Identify which cell holds the provided text, then report its (x, y) central coordinate. 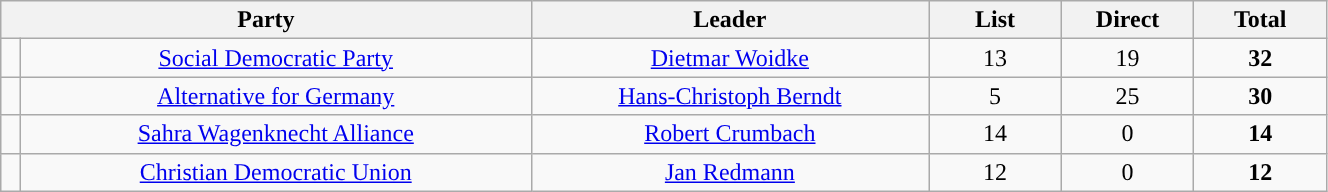
Social Democratic Party (276, 58)
25 (1128, 96)
Dietmar Woidke (730, 58)
13 (996, 58)
32 (1260, 58)
Jan Redmann (730, 172)
Hans-Christoph Berndt (730, 96)
Alternative for Germany (276, 96)
5 (996, 96)
30 (1260, 96)
Direct (1128, 20)
Party (266, 20)
Total (1260, 20)
Leader (730, 20)
19 (1128, 58)
Robert Crumbach (730, 134)
List (996, 20)
Christian Democratic Union (276, 172)
Sahra Wagenknecht Alliance (276, 134)
